Output the [x, y] coordinate of the center of the cell containing the given text.  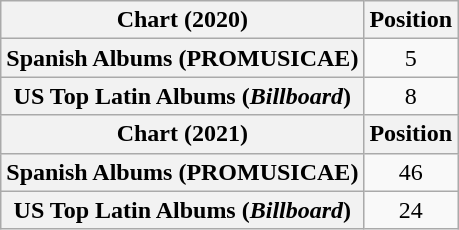
5 [411, 58]
Chart (2021) [182, 134]
46 [411, 172]
24 [411, 210]
8 [411, 96]
Chart (2020) [182, 20]
